Return the (x, y) coordinate for the center point of the cell that contains the specified text.  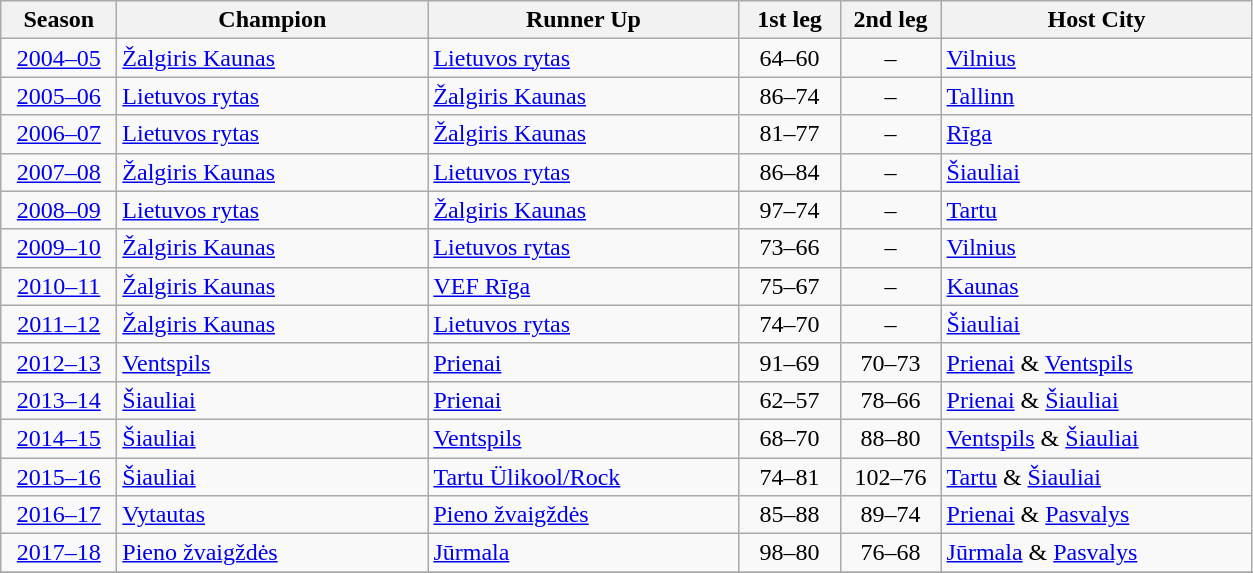
2009–10 (59, 248)
74–70 (790, 324)
86–84 (790, 172)
2014–15 (59, 438)
76–68 (890, 553)
Champion (272, 20)
2006–07 (59, 134)
Tartu Ülikool/Rock (584, 477)
Host City (1096, 20)
2nd leg (890, 20)
91–69 (790, 362)
78–66 (890, 400)
Prienai & Šiauliai (1096, 400)
Jūrmala & Pasvalys (1096, 553)
VEF Rīga (584, 286)
2005–06 (59, 96)
2016–17 (59, 515)
102–76 (890, 477)
62–57 (790, 400)
Prienai & Pasvalys (1096, 515)
Tartu (1096, 210)
88–80 (890, 438)
2010–11 (59, 286)
Ventspils & Šiauliai (1096, 438)
Vytautas (272, 515)
75–67 (790, 286)
2004–05 (59, 58)
98–80 (790, 553)
Tartu & Šiauliai (1096, 477)
Rīga (1096, 134)
89–74 (890, 515)
97–74 (790, 210)
Tallinn (1096, 96)
73–66 (790, 248)
74–81 (790, 477)
64–60 (790, 58)
Runner Up (584, 20)
2008–09 (59, 210)
2013–14 (59, 400)
Prienai & Ventspils (1096, 362)
Jūrmala (584, 553)
1st leg (790, 20)
2007–08 (59, 172)
2011–12 (59, 324)
86–74 (790, 96)
2012–13 (59, 362)
2017–18 (59, 553)
Season (59, 20)
68–70 (790, 438)
Kaunas (1096, 286)
81–77 (790, 134)
85–88 (790, 515)
70–73 (890, 362)
2015–16 (59, 477)
